Identify which cell holds the provided text, then report its [X, Y] central coordinate. 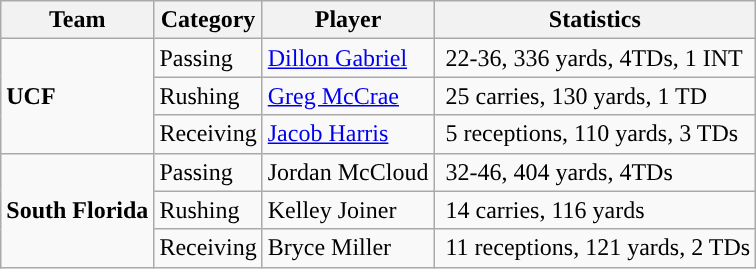
Greg McCrae [348, 96]
Bryce Miller [348, 248]
Kelley Joiner [348, 210]
UCF [78, 96]
Player [348, 20]
25 carries, 130 yards, 1 TD [595, 96]
Team [78, 20]
Jacob Harris [348, 134]
11 receptions, 121 yards, 2 TDs [595, 248]
32-46, 404 yards, 4TDs [595, 172]
14 carries, 116 yards [595, 210]
22-36, 336 yards, 4TDs, 1 INT [595, 58]
Statistics [595, 20]
Jordan McCloud [348, 172]
South Florida [78, 210]
Dillon Gabriel [348, 58]
Category [208, 20]
5 receptions, 110 yards, 3 TDs [595, 134]
